For the text-containing cell, return its midpoint in (X, Y) coordinate format. 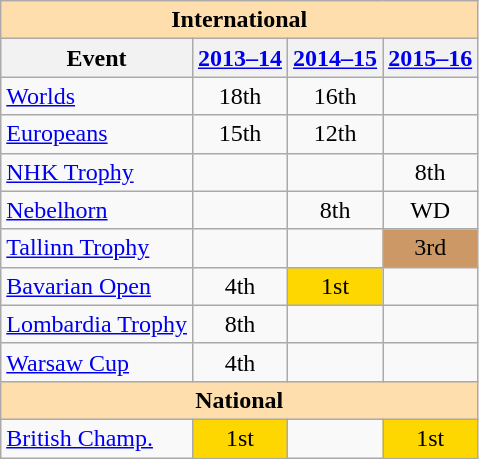
Tallinn Trophy (97, 248)
Warsaw Cup (97, 362)
Nebelhorn (97, 210)
2015–16 (430, 58)
12th (336, 134)
2014–15 (336, 58)
3rd (430, 248)
International (240, 20)
15th (240, 134)
2013–14 (240, 58)
Worlds (97, 96)
NHK Trophy (97, 172)
National (240, 400)
WD (430, 210)
18th (240, 96)
British Champ. (97, 438)
Bavarian Open (97, 286)
Lombardia Trophy (97, 324)
Event (97, 58)
16th (336, 96)
Europeans (97, 134)
